Output the [x, y] coordinate of the center of the cell containing the given text.  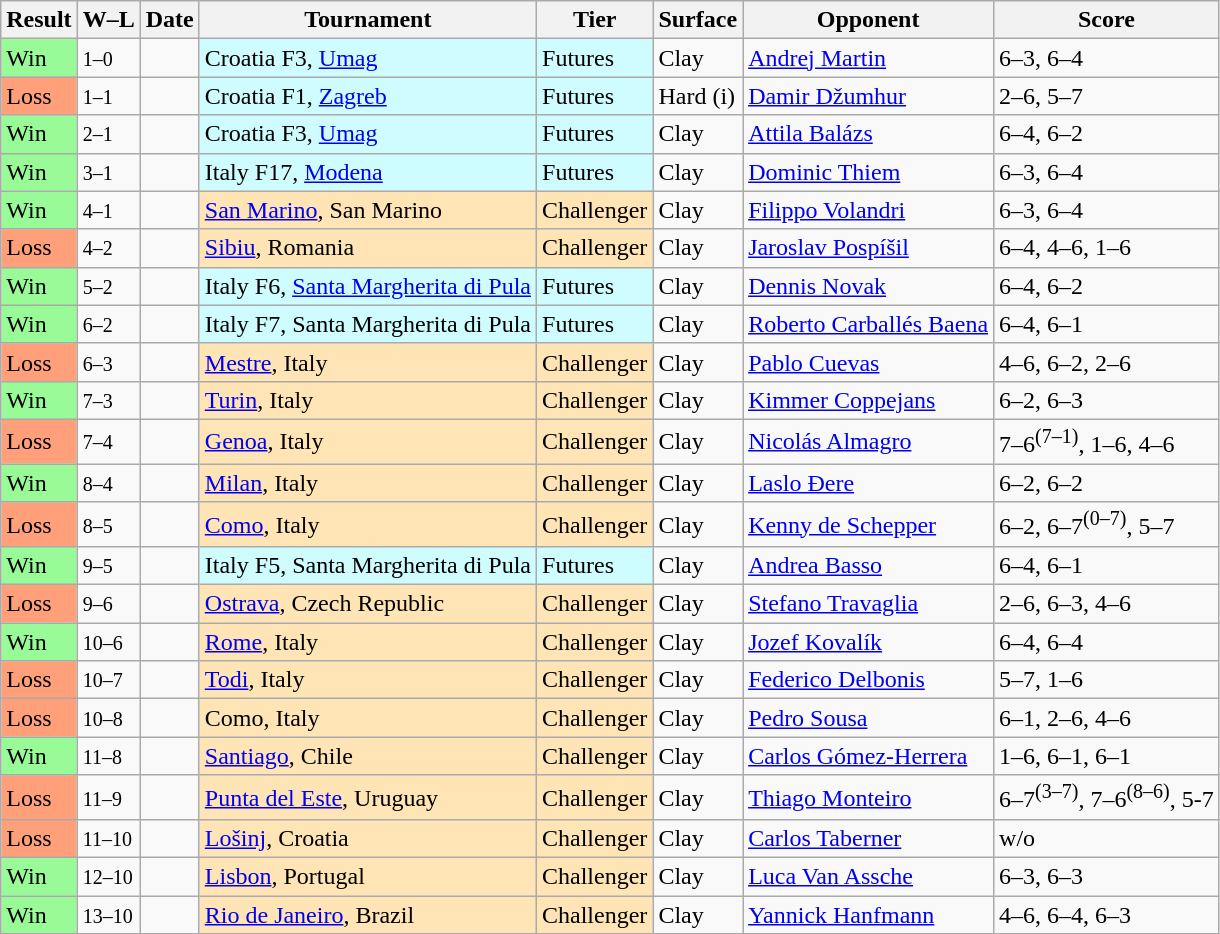
Jaroslav Pospíšil [868, 248]
Jozef Kovalík [868, 642]
Tier [595, 20]
4–6, 6–4, 6–3 [1107, 915]
Federico Delbonis [868, 680]
6–2, 6–2 [1107, 483]
San Marino, San Marino [368, 210]
Andrej Martin [868, 58]
6–2, 6–3 [1107, 400]
Pedro Sousa [868, 718]
Hard (i) [698, 96]
Lošinj, Croatia [368, 839]
w/o [1107, 839]
Damir Džumhur [868, 96]
Score [1107, 20]
Dennis Novak [868, 286]
Stefano Travaglia [868, 604]
Croatia F1, Zagreb [368, 96]
1–6, 6–1, 6–1 [1107, 756]
Carlos Taberner [868, 839]
Date [170, 20]
10–8 [108, 718]
Italy F6, Santa Margherita di Pula [368, 286]
Milan, Italy [368, 483]
4–1 [108, 210]
6–4, 6–4 [1107, 642]
Pablo Cuevas [868, 362]
Filippo Volandri [868, 210]
6–2, 6–7(0–7), 5–7 [1107, 524]
Opponent [868, 20]
Thiago Monteiro [868, 798]
Roberto Carballés Baena [868, 324]
Attila Balázs [868, 134]
Lisbon, Portugal [368, 877]
Ostrava, Czech Republic [368, 604]
8–5 [108, 524]
8–4 [108, 483]
Turin, Italy [368, 400]
5–2 [108, 286]
13–10 [108, 915]
1–0 [108, 58]
2–1 [108, 134]
Surface [698, 20]
Dominic Thiem [868, 172]
6–1, 2–6, 4–6 [1107, 718]
Italy F5, Santa Margherita di Pula [368, 566]
Rio de Janeiro, Brazil [368, 915]
Luca Van Assche [868, 877]
6–4, 4–6, 1–6 [1107, 248]
Laslo Đere [868, 483]
4–2 [108, 248]
3–1 [108, 172]
Tournament [368, 20]
6–7(3–7), 7–6(8–6), 5-7 [1107, 798]
Italy F7, Santa Margherita di Pula [368, 324]
Genoa, Italy [368, 442]
10–7 [108, 680]
7–3 [108, 400]
Kenny de Schepper [868, 524]
Todi, Italy [368, 680]
9–6 [108, 604]
7–4 [108, 442]
11–9 [108, 798]
Carlos Gómez-Herrera [868, 756]
10–6 [108, 642]
7–6(7–1), 1–6, 4–6 [1107, 442]
11–8 [108, 756]
4–6, 6–2, 2–6 [1107, 362]
Santiago, Chile [368, 756]
Italy F17, Modena [368, 172]
Result [39, 20]
6–3 [108, 362]
9–5 [108, 566]
2–6, 6–3, 4–6 [1107, 604]
Sibiu, Romania [368, 248]
1–1 [108, 96]
6–3, 6–3 [1107, 877]
5–7, 1–6 [1107, 680]
Mestre, Italy [368, 362]
6–2 [108, 324]
Nicolás Almagro [868, 442]
Punta del Este, Uruguay [368, 798]
Yannick Hanfmann [868, 915]
W–L [108, 20]
11–10 [108, 839]
Kimmer Coppejans [868, 400]
Andrea Basso [868, 566]
2–6, 5–7 [1107, 96]
12–10 [108, 877]
Rome, Italy [368, 642]
